Determine the (x, y) coordinate at the center of the cell enclosing the given text.  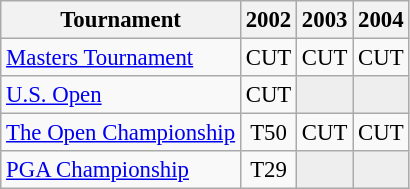
PGA Championship (121, 170)
2002 (268, 20)
Masters Tournament (121, 58)
Tournament (121, 20)
The Open Championship (121, 133)
T50 (268, 133)
U.S. Open (121, 95)
T29 (268, 170)
2004 (381, 20)
2003 (325, 20)
